Scan for the cell matching the given text and deliver its [X, Y] coordinate at center. 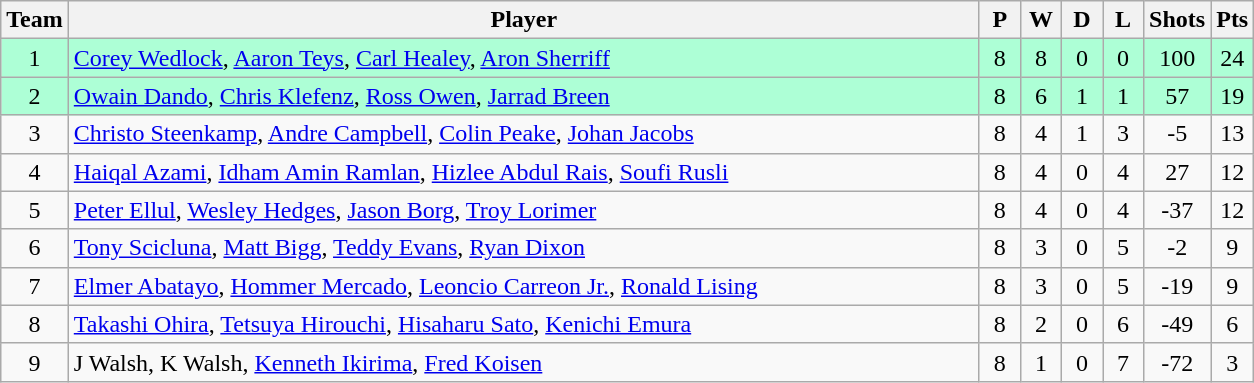
Christo Steenkamp, Andre Campbell, Colin Peake, Johan Jacobs [524, 134]
-5 [1178, 134]
100 [1178, 58]
Takashi Ohira, Tetsuya Hirouchi, Hisaharu Sato, Kenichi Emura [524, 324]
-49 [1178, 324]
27 [1178, 172]
Corey Wedlock, Aaron Teys, Carl Healey, Aron Sherriff [524, 58]
L [1124, 20]
Tony Scicluna, Matt Bigg, Teddy Evans, Ryan Dixon [524, 248]
Player [524, 20]
19 [1232, 96]
-72 [1178, 362]
J Walsh, K Walsh, Kenneth Ikirima, Fred Koisen [524, 362]
-19 [1178, 286]
24 [1232, 58]
P [1000, 20]
Peter Ellul, Wesley Hedges, Jason Borg, Troy Lorimer [524, 210]
Haiqal Azami, Idham Amin Ramlan, Hizlee Abdul Rais, Soufi Rusli [524, 172]
D [1082, 20]
-2 [1178, 248]
57 [1178, 96]
Shots [1178, 20]
W [1040, 20]
Pts [1232, 20]
Owain Dando, Chris Klefenz, Ross Owen, Jarrad Breen [524, 96]
-37 [1178, 210]
Team [35, 20]
Elmer Abatayo, Hommer Mercado, Leoncio Carreon Jr., Ronald Lising [524, 286]
13 [1232, 134]
